Capture the cell that displays the provided text and extract its [x, y] central coordinate. 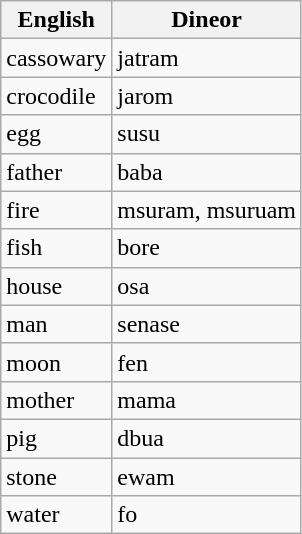
mother [56, 400]
osa [207, 286]
father [56, 172]
susu [207, 134]
senase [207, 324]
moon [56, 362]
English [56, 20]
mama [207, 400]
Dineor [207, 20]
stone [56, 477]
bore [207, 248]
ewam [207, 477]
house [56, 286]
egg [56, 134]
jatram [207, 58]
dbua [207, 438]
fen [207, 362]
fo [207, 515]
man [56, 324]
jarom [207, 96]
fish [56, 248]
cassowary [56, 58]
crocodile [56, 96]
pig [56, 438]
water [56, 515]
fire [56, 210]
baba [207, 172]
msuram, msuruam [207, 210]
